Search for the cell housing the specified text and yield its (X, Y) center coordinate. 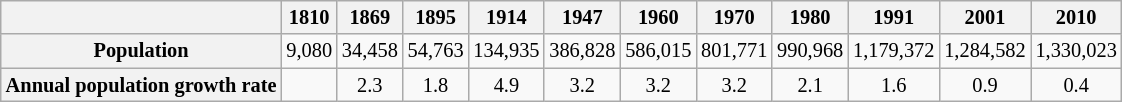
1895 (436, 17)
1810 (309, 17)
0.9 (984, 85)
1.6 (894, 85)
2010 (1076, 17)
1970 (734, 17)
1869 (370, 17)
990,968 (810, 51)
Population (142, 51)
1960 (658, 17)
9,080 (309, 51)
134,935 (506, 51)
2.3 (370, 85)
1914 (506, 17)
386,828 (582, 51)
1991 (894, 17)
2.1 (810, 85)
4.9 (506, 85)
34,458 (370, 51)
54,763 (436, 51)
1,179,372 (894, 51)
0.4 (1076, 85)
586,015 (658, 51)
1.8 (436, 85)
1980 (810, 17)
1947 (582, 17)
Annual population growth rate (142, 85)
2001 (984, 17)
1,330,023 (1076, 51)
801,771 (734, 51)
1,284,582 (984, 51)
